From the cell containing the given text, extract its center point as [X, Y] coordinate. 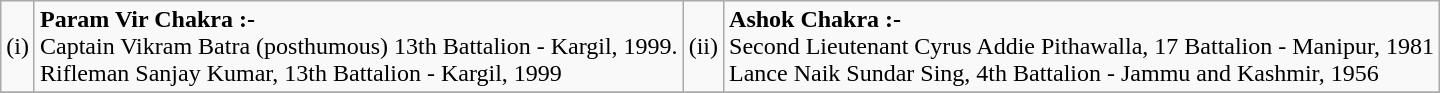
Ashok Chakra :-Second Lieutenant Cyrus Addie Pithawalla, 17 Battalion - Manipur, 1981Lance Naik Sundar Sing, 4th Battalion - Jammu and Kashmir, 1956 [1082, 47]
(ii) [703, 47]
(i) [18, 47]
Param Vir Chakra :-Captain Vikram Batra (posthumous) 13th Battalion - Kargil, 1999.Rifleman Sanjay Kumar, 13th Battalion - Kargil, 1999 [358, 47]
